Provide the [x, y] coordinate of the cell's center where the given text is located.  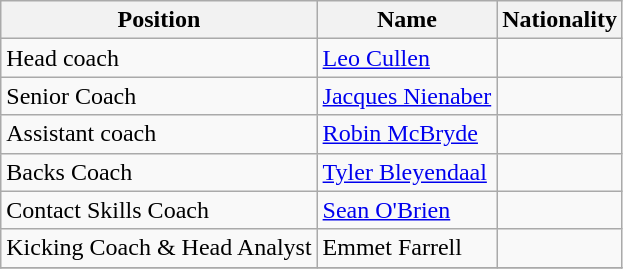
Nationality [560, 20]
Name [407, 20]
Backs Coach [159, 172]
Sean O'Brien [407, 210]
Jacques Nienaber [407, 96]
Tyler Bleyendaal [407, 172]
Emmet Farrell [407, 248]
Assistant coach [159, 134]
Contact Skills Coach [159, 210]
Kicking Coach & Head Analyst [159, 248]
Robin McBryde [407, 134]
Senior Coach [159, 96]
Leo Cullen [407, 58]
Head coach [159, 58]
Position [159, 20]
